Locate the cell with the specified text and output its [x, y] center coordinate. 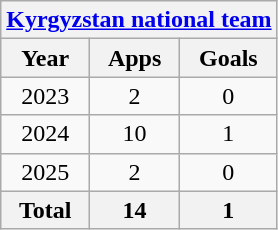
Apps [135, 58]
2025 [46, 172]
14 [135, 210]
Total [46, 210]
2024 [46, 134]
10 [135, 134]
Kyrgyzstan national team [139, 20]
2023 [46, 96]
Goals [229, 58]
Year [46, 58]
